Scan for the cell matching the given text and deliver its (X, Y) coordinate at center. 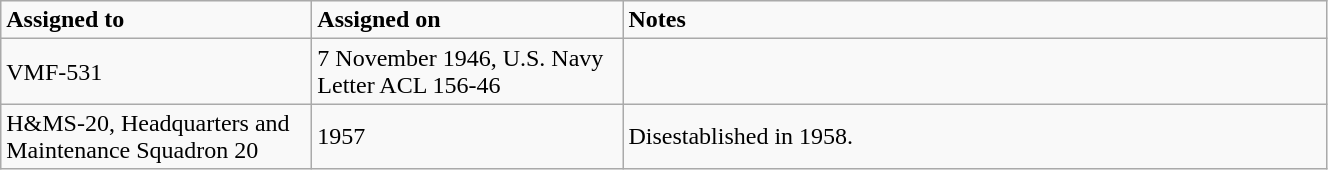
H&MS-20, Headquarters and Maintenance Squadron 20 (156, 136)
7 November 1946, U.S. Navy Letter ACL 156-46 (468, 72)
VMF-531 (156, 72)
Assigned to (156, 20)
1957 (468, 136)
Assigned on (468, 20)
Disestablished in 1958. (975, 136)
Notes (975, 20)
